For the text-containing cell, return its midpoint in [X, Y] coordinate format. 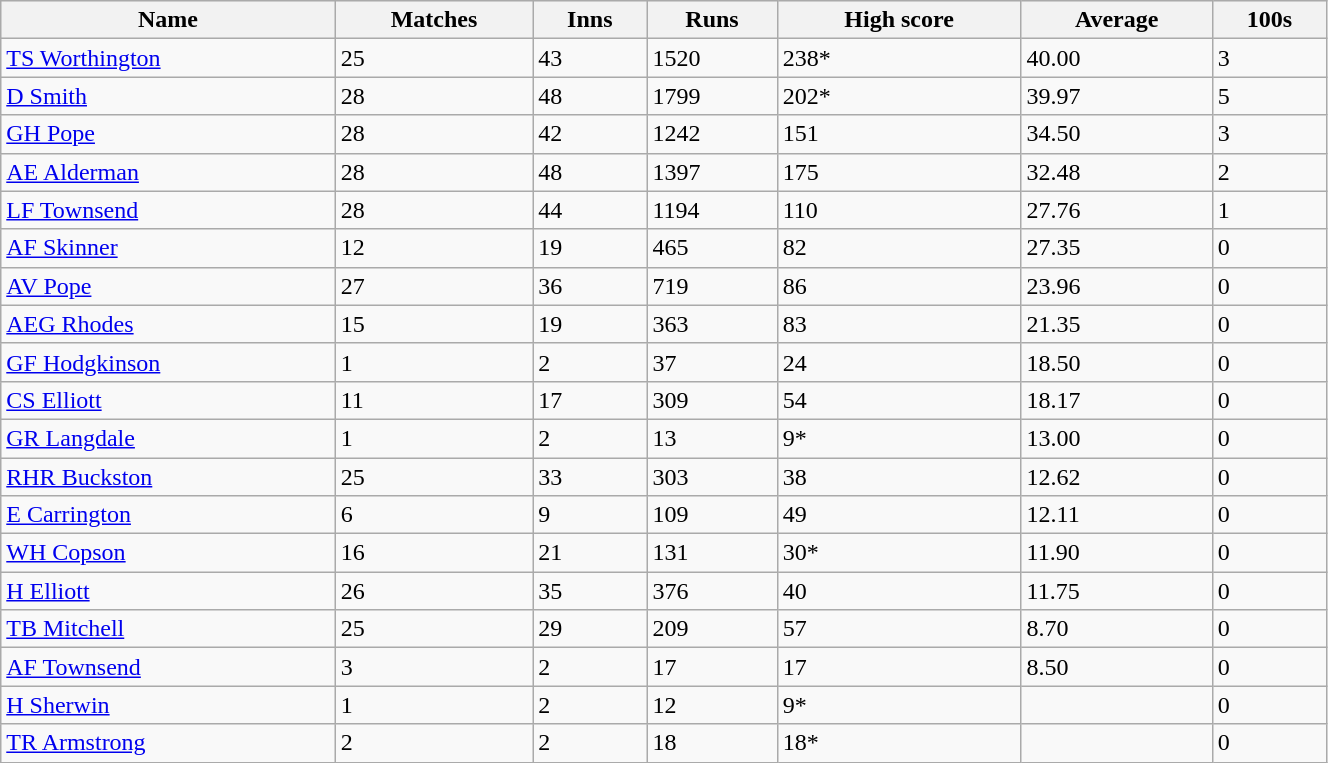
13.00 [1116, 438]
15 [434, 324]
30* [899, 553]
40 [899, 591]
WH Copson [168, 553]
Matches [434, 20]
23.96 [1116, 286]
5 [1269, 96]
Inns [590, 20]
719 [712, 286]
363 [712, 324]
86 [899, 286]
High score [899, 20]
131 [712, 553]
100s [1269, 20]
1242 [712, 134]
8.50 [1116, 667]
6 [434, 515]
AF Townsend [168, 667]
32.48 [1116, 172]
1397 [712, 172]
CS Elliott [168, 400]
35 [590, 591]
33 [590, 477]
12.62 [1116, 477]
Average [1116, 20]
42 [590, 134]
49 [899, 515]
109 [712, 515]
27.76 [1116, 210]
13 [712, 438]
309 [712, 400]
238* [899, 58]
21.35 [1116, 324]
LF Townsend [168, 210]
GR Langdale [168, 438]
82 [899, 248]
209 [712, 629]
H Sherwin [168, 705]
1520 [712, 58]
TB Mitchell [168, 629]
1194 [712, 210]
36 [590, 286]
Runs [712, 20]
D Smith [168, 96]
83 [899, 324]
39.97 [1116, 96]
110 [899, 210]
43 [590, 58]
TS Worthington [168, 58]
21 [590, 553]
1799 [712, 96]
151 [899, 134]
8.70 [1116, 629]
27 [434, 286]
GH Pope [168, 134]
57 [899, 629]
24 [899, 362]
18.50 [1116, 362]
16 [434, 553]
12.11 [1116, 515]
Name [168, 20]
26 [434, 591]
11.90 [1116, 553]
11.75 [1116, 591]
AF Skinner [168, 248]
E Carrington [168, 515]
29 [590, 629]
11 [434, 400]
202* [899, 96]
RHR Buckston [168, 477]
44 [590, 210]
303 [712, 477]
18* [899, 743]
AV Pope [168, 286]
34.50 [1116, 134]
40.00 [1116, 58]
376 [712, 591]
AEG Rhodes [168, 324]
38 [899, 477]
TR Armstrong [168, 743]
37 [712, 362]
465 [712, 248]
H Elliott [168, 591]
27.35 [1116, 248]
54 [899, 400]
175 [899, 172]
9 [590, 515]
18.17 [1116, 400]
18 [712, 743]
GF Hodgkinson [168, 362]
AE Alderman [168, 172]
